For the text-containing cell, return its midpoint in [x, y] coordinate format. 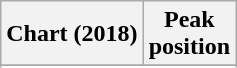
Chart (2018) [72, 34]
Peakposition [189, 34]
